Search for the cell housing the specified text and yield its (X, Y) center coordinate. 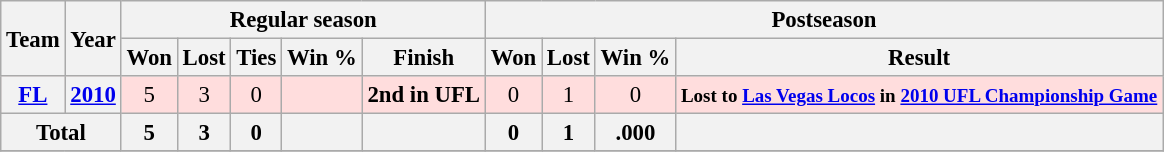
Postseason (824, 20)
Lost to Las Vegas Locos in 2010 UFL Championship Game (920, 95)
FL (33, 95)
Team (33, 38)
Year (93, 38)
.000 (635, 133)
Result (920, 58)
2010 (93, 95)
Finish (424, 58)
Total (61, 133)
2nd in UFL (424, 95)
Regular season (303, 20)
Ties (256, 58)
